Identify which cell holds the provided text, then report its [x, y] central coordinate. 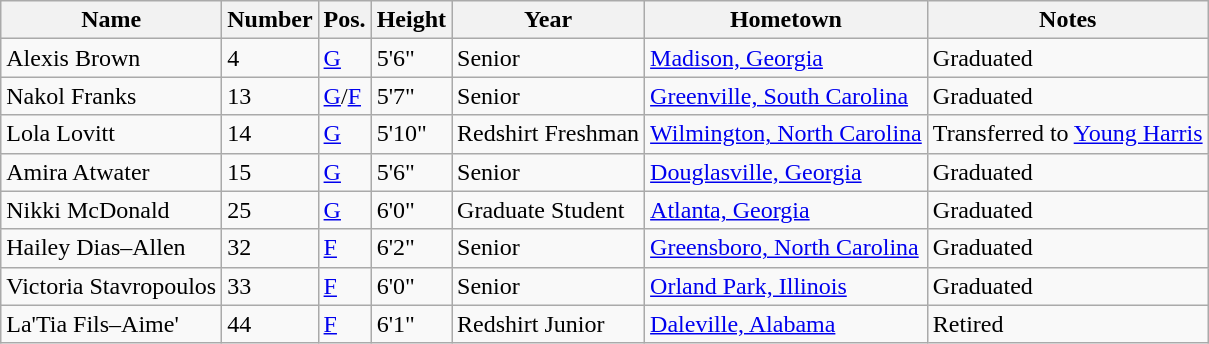
6'1" [411, 324]
G/F [344, 96]
Height [411, 20]
Atlanta, Georgia [786, 210]
Douglasville, Georgia [786, 172]
Redshirt Freshman [548, 134]
Orland Park, Illinois [786, 286]
5'7" [411, 96]
Victoria Stavropoulos [112, 286]
6'2" [411, 248]
Notes [1068, 20]
4 [270, 58]
Year [548, 20]
15 [270, 172]
Transferred to Young Harris [1068, 134]
Greensboro, North Carolina [786, 248]
25 [270, 210]
Greenville, South Carolina [786, 96]
33 [270, 286]
14 [270, 134]
13 [270, 96]
Nakol Franks [112, 96]
Daleville, Alabama [786, 324]
Wilmington, North Carolina [786, 134]
32 [270, 248]
Pos. [344, 20]
44 [270, 324]
Hometown [786, 20]
Redshirt Junior [548, 324]
5'10" [411, 134]
Madison, Georgia [786, 58]
Lola Lovitt [112, 134]
Amira Atwater [112, 172]
Number [270, 20]
Nikki McDonald [112, 210]
Retired [1068, 324]
Name [112, 20]
Graduate Student [548, 210]
Hailey Dias–Allen [112, 248]
La'Tia Fils–Aime' [112, 324]
Alexis Brown [112, 58]
